Output the [x, y] coordinate of the center of the cell containing the given text.  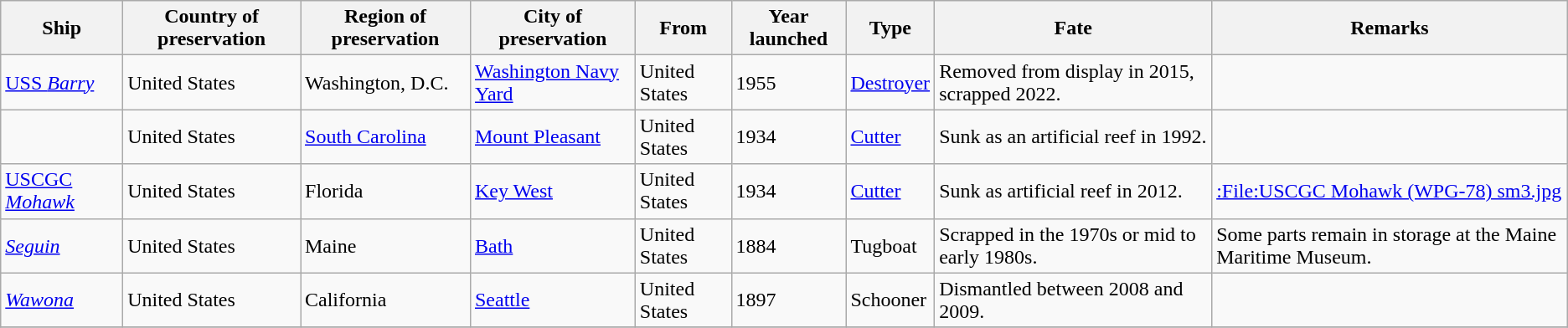
Destroyer [890, 82]
Washington Navy Yard [553, 82]
Country of preservation [212, 28]
From [683, 28]
Scrapped in the 1970s or mid to early 1980s. [1074, 246]
1955 [789, 82]
Mount Pleasant [553, 137]
Washington, D.C. [385, 82]
Some parts remain in storage at the Maine Maritime Museum. [1390, 246]
Ship [62, 28]
Sunk as artificial reef in 2012. [1074, 191]
Key West [553, 191]
City of preservation [553, 28]
Florida [385, 191]
1897 [789, 300]
:File:USCGC Mohawk (WPG-78) sm3.jpg [1390, 191]
Seattle [553, 300]
Dismantled between 2008 and 2009. [1074, 300]
Maine [385, 246]
Removed from display in 2015, scrapped 2022. [1074, 82]
USS Barry [62, 82]
Bath [553, 246]
California [385, 300]
Region of preservation [385, 28]
South Carolina [385, 137]
Type [890, 28]
Year launched [789, 28]
Remarks [1390, 28]
Tugboat [890, 246]
USCGC Mohawk [62, 191]
Sunk as an artificial reef in 1992. [1074, 137]
Wawona [62, 300]
1884 [789, 246]
Schooner [890, 300]
Fate [1074, 28]
Seguin [62, 246]
